From the cell containing the given text, extract its center point as [x, y] coordinate. 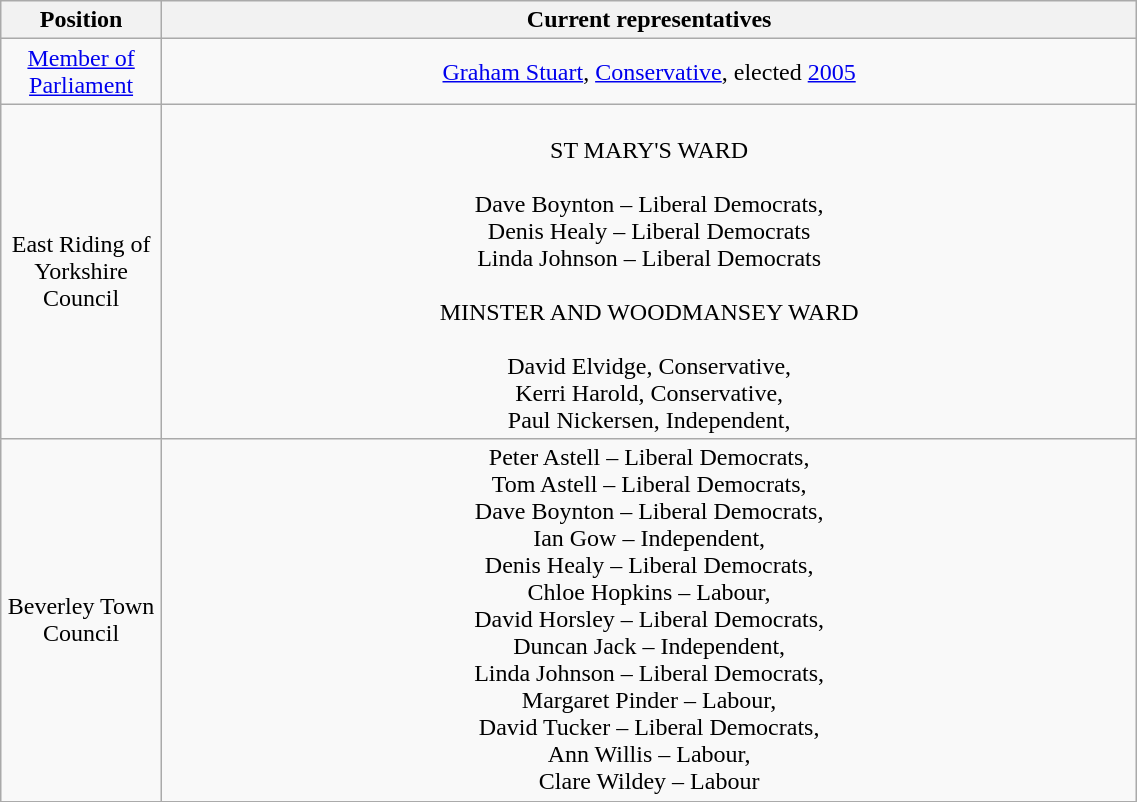
Current representatives [648, 20]
East Riding of Yorkshire Council [82, 272]
Graham Stuart, Conservative, elected 2005 [648, 72]
Position [82, 20]
Beverley Town Council [82, 620]
Member of Parliament [82, 72]
